Pinpoint the cell where the given text exists, returning its (X, Y) midpoint coordinate. 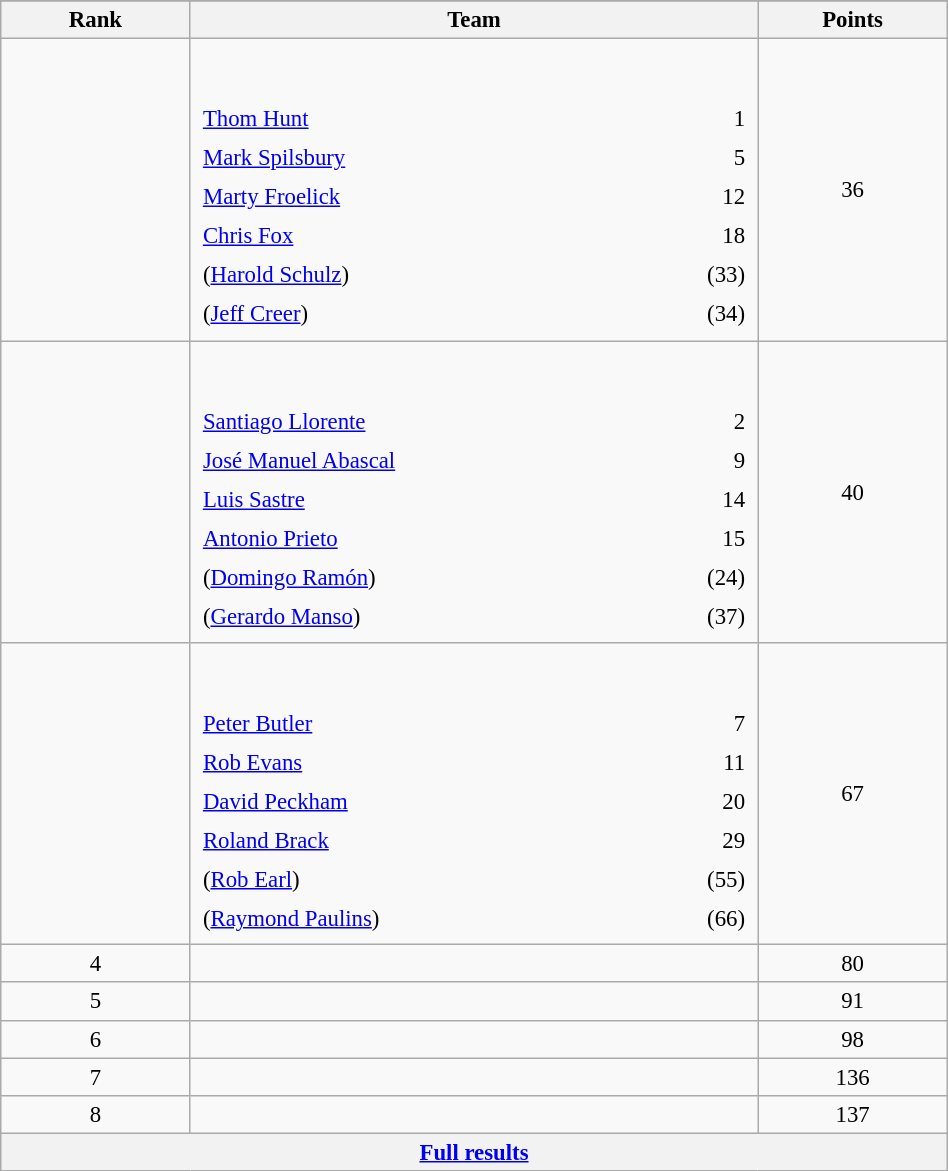
Thom Hunt 1 Mark Spilsbury 5 Marty Froelick 12 Chris Fox 18 (Harold Schulz) (33) (Jeff Creer) (34) (474, 190)
Luis Sastre (420, 499)
(34) (686, 314)
(37) (698, 616)
(Raymond Paulins) (416, 919)
12 (686, 197)
4 (96, 964)
9 (698, 460)
Team (474, 20)
Santiago Llorente 2 José Manuel Abascal 9 Luis Sastre 14 Antonio Prieto 15 (Domingo Ramón) (24) (Gerardo Manso) (37) (474, 492)
(Jeff Creer) (408, 314)
Rob Evans (416, 762)
(24) (698, 577)
136 (852, 1077)
Antonio Prieto (420, 538)
14 (698, 499)
(33) (686, 275)
Peter Butler 7 Rob Evans 11 David Peckham 20 Roland Brack 29 (Rob Earl) (55) (Raymond Paulins) (66) (474, 794)
2 (698, 421)
Points (852, 20)
15 (698, 538)
18 (686, 236)
Full results (474, 1152)
David Peckham (416, 801)
Peter Butler (416, 723)
(Domingo Ramón) (420, 577)
11 (694, 762)
29 (694, 840)
Roland Brack (416, 840)
8 (96, 1114)
José Manuel Abascal (420, 460)
(55) (694, 880)
Mark Spilsbury (408, 158)
(Gerardo Manso) (420, 616)
20 (694, 801)
Thom Hunt (408, 119)
91 (852, 1002)
Chris Fox (408, 236)
40 (852, 492)
137 (852, 1114)
(66) (694, 919)
98 (852, 1039)
Rank (96, 20)
80 (852, 964)
Santiago Llorente (420, 421)
Marty Froelick (408, 197)
6 (96, 1039)
1 (686, 119)
67 (852, 794)
(Rob Earl) (416, 880)
36 (852, 190)
(Harold Schulz) (408, 275)
